For the text-containing cell, return its midpoint in [X, Y] coordinate format. 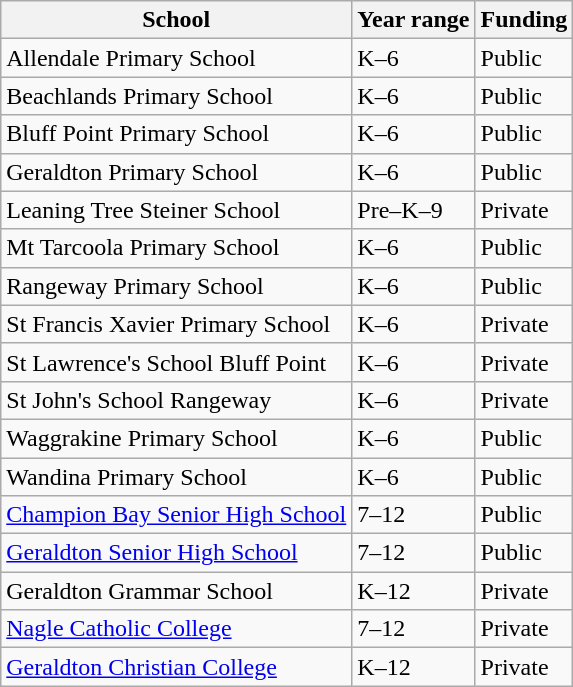
St John's School Rangeway [176, 400]
Mt Tarcoola Primary School [176, 248]
Geraldton Primary School [176, 172]
Allendale Primary School [176, 58]
Pre–K–9 [414, 210]
Wandina Primary School [176, 477]
Nagle Catholic College [176, 629]
Leaning Tree Steiner School [176, 210]
St Lawrence's School Bluff Point [176, 362]
Geraldton Senior High School [176, 553]
St Francis Xavier Primary School [176, 324]
Funding [524, 20]
Beachlands Primary School [176, 96]
Geraldton Christian College [176, 667]
Geraldton Grammar School [176, 591]
Champion Bay Senior High School [176, 515]
School [176, 20]
Year range [414, 20]
Bluff Point Primary School [176, 134]
Rangeway Primary School [176, 286]
Waggrakine Primary School [176, 438]
